Provide the (X, Y) coordinate of the cell's center where the given text is located.  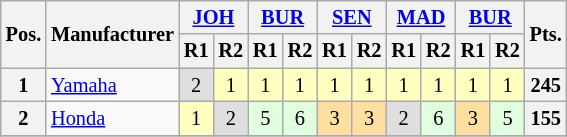
Pos. (24, 34)
Manufacturer (112, 34)
SEN (352, 17)
Yamaha (112, 85)
Pts. (546, 34)
Honda (112, 118)
JOH (214, 17)
155 (546, 118)
MAD (420, 17)
245 (546, 85)
